Capture the cell that displays the provided text and extract its [X, Y] central coordinate. 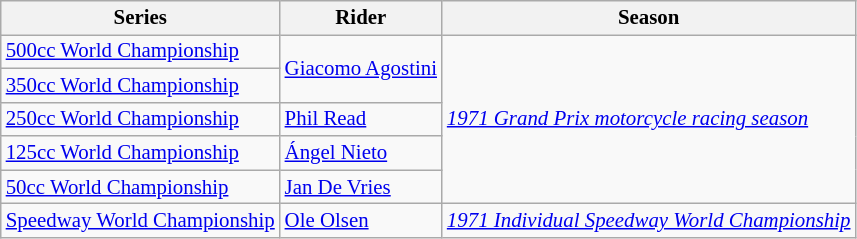
1971 Individual Speedway World Championship [649, 221]
Speedway World Championship [140, 221]
Giacomo Agostini [361, 68]
1971 Grand Prix motorcycle racing season [649, 118]
250cc World Championship [140, 119]
Ángel Nieto [361, 153]
Ole Olsen [361, 221]
500cc World Championship [140, 51]
350cc World Championship [140, 85]
Phil Read [361, 119]
Jan De Vries [361, 187]
125cc World Championship [140, 153]
Rider [361, 18]
Season [649, 18]
50cc World Championship [140, 187]
Series [140, 18]
